Capture the cell that displays the provided text and extract its [X, Y] central coordinate. 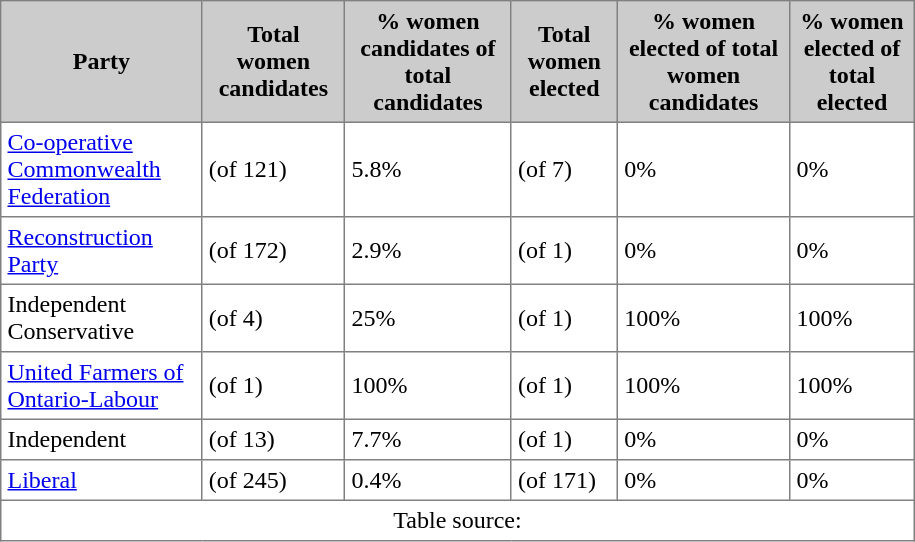
(of 245) [274, 480]
% women elected of total elected [852, 62]
(of 7) [564, 169]
(of 121) [274, 169]
0.4% [428, 480]
United Farmers of Ontario-Labour [102, 386]
(of 13) [274, 439]
Table source: [458, 520]
Party [102, 62]
Total women elected [564, 62]
7.7% [428, 439]
Liberal [102, 480]
Reconstruction Party [102, 251]
Independent [102, 439]
Total women candidates [274, 62]
5.8% [428, 169]
25% [428, 318]
Co-operative Commonwealth Federation [102, 169]
2.9% [428, 251]
Independent Conservative [102, 318]
(of 4) [274, 318]
% women candidates of total candidates [428, 62]
(of 171) [564, 480]
(of 172) [274, 251]
% women elected of total women candidates [703, 62]
